Capture the cell that displays the provided text and extract its (X, Y) central coordinate. 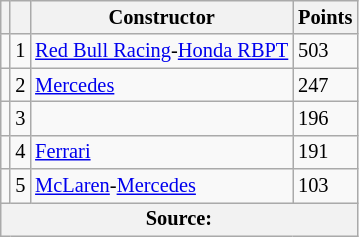
247 (325, 85)
Points (325, 17)
Source: (179, 219)
1 (20, 51)
5 (20, 186)
Ferrari (162, 152)
191 (325, 152)
3 (20, 118)
103 (325, 186)
4 (20, 152)
503 (325, 51)
Mercedes (162, 85)
Red Bull Racing-Honda RBPT (162, 51)
196 (325, 118)
Constructor (162, 17)
McLaren-Mercedes (162, 186)
2 (20, 85)
